For the text-containing cell, return its midpoint in (X, Y) coordinate format. 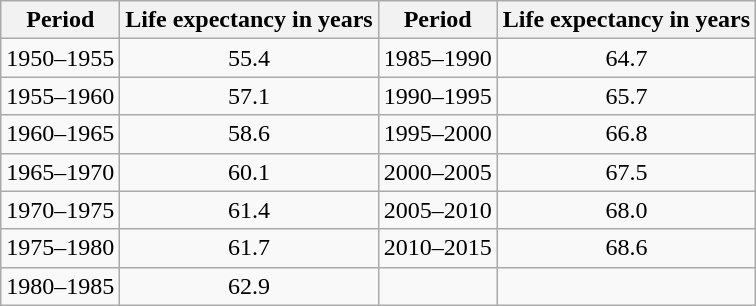
1995–2000 (438, 134)
60.1 (249, 172)
64.7 (626, 58)
2000–2005 (438, 172)
58.6 (249, 134)
1960–1965 (60, 134)
2005–2010 (438, 210)
1955–1960 (60, 96)
1950–1955 (60, 58)
1965–1970 (60, 172)
2010–2015 (438, 248)
57.1 (249, 96)
66.8 (626, 134)
1975–1980 (60, 248)
1985–1990 (438, 58)
1980–1985 (60, 286)
1990–1995 (438, 96)
67.5 (626, 172)
65.7 (626, 96)
68.0 (626, 210)
62.9 (249, 286)
68.6 (626, 248)
61.7 (249, 248)
1970–1975 (60, 210)
61.4 (249, 210)
55.4 (249, 58)
